From the cell containing the given text, extract its center point as [x, y] coordinate. 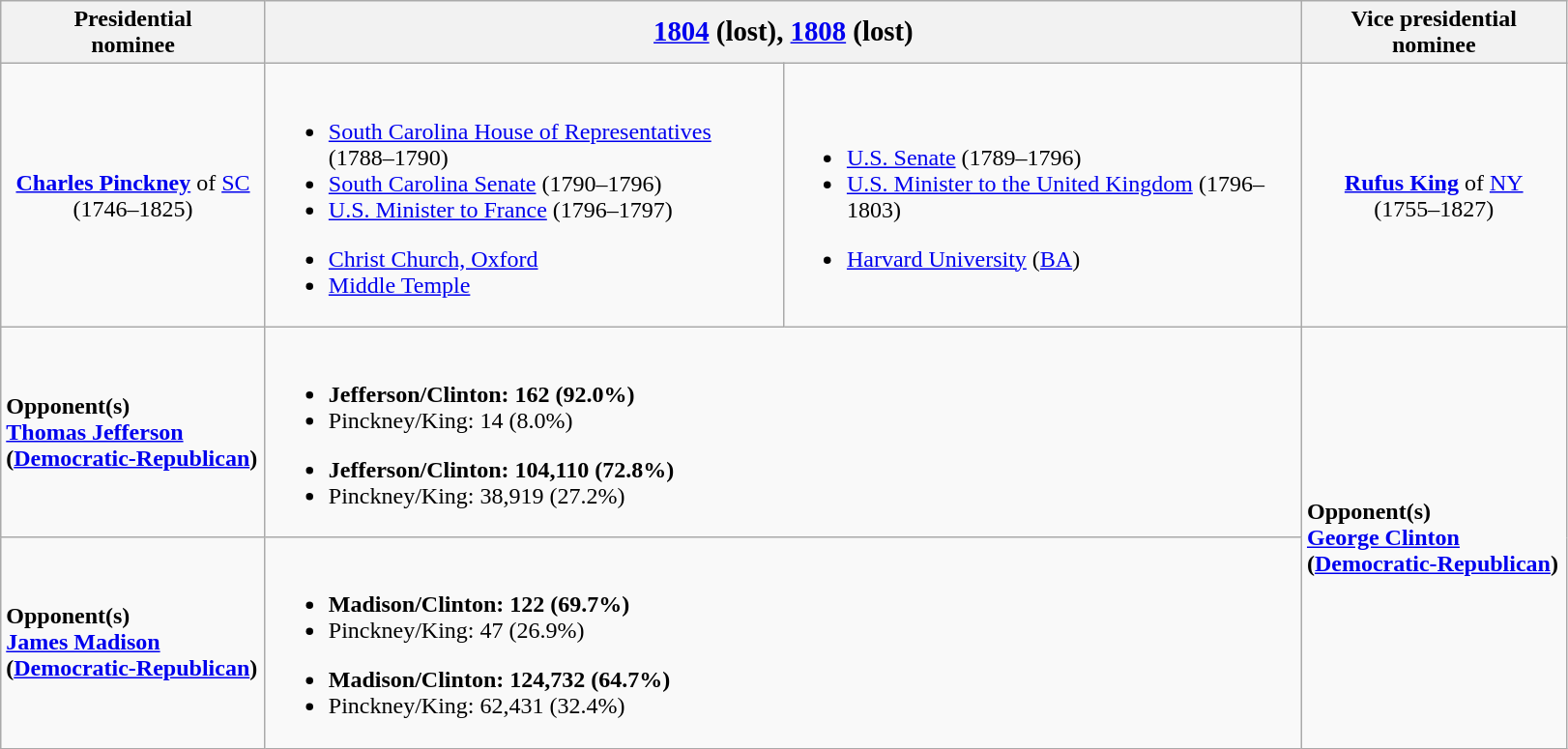
Rufus King of NY(1755–1827) [1434, 195]
U.S. Senate (1789–1796)U.S. Minister to the United Kingdom (1796–1803)Harvard University (BA) [1042, 195]
Opponent(s)George Clinton (Democratic-Republican) [1434, 537]
Jefferson/Clinton: 162 (92.0%)Pinckney/King: 14 (8.0%)Jefferson/Clinton: 104,110 (72.8%)Pinckney/King: 38,919 (27.2%) [783, 432]
Presidentialnominee [133, 33]
Charles Pinckney of SC(1746–1825) [133, 195]
Madison/Clinton: 122 (69.7%)Pinckney/King: 47 (26.9%)Madison/Clinton: 124,732 (64.7%)Pinckney/King: 62,431 (32.4%) [783, 643]
Opponent(s)Thomas Jefferson (Democratic-Republican) [133, 432]
Opponent(s)James Madison (Democratic-Republican) [133, 643]
1804 (lost), 1808 (lost) [783, 33]
Vice presidentialnominee [1434, 33]
